Find where the given text appears and provide that cell's center as [X, Y] coordinate. 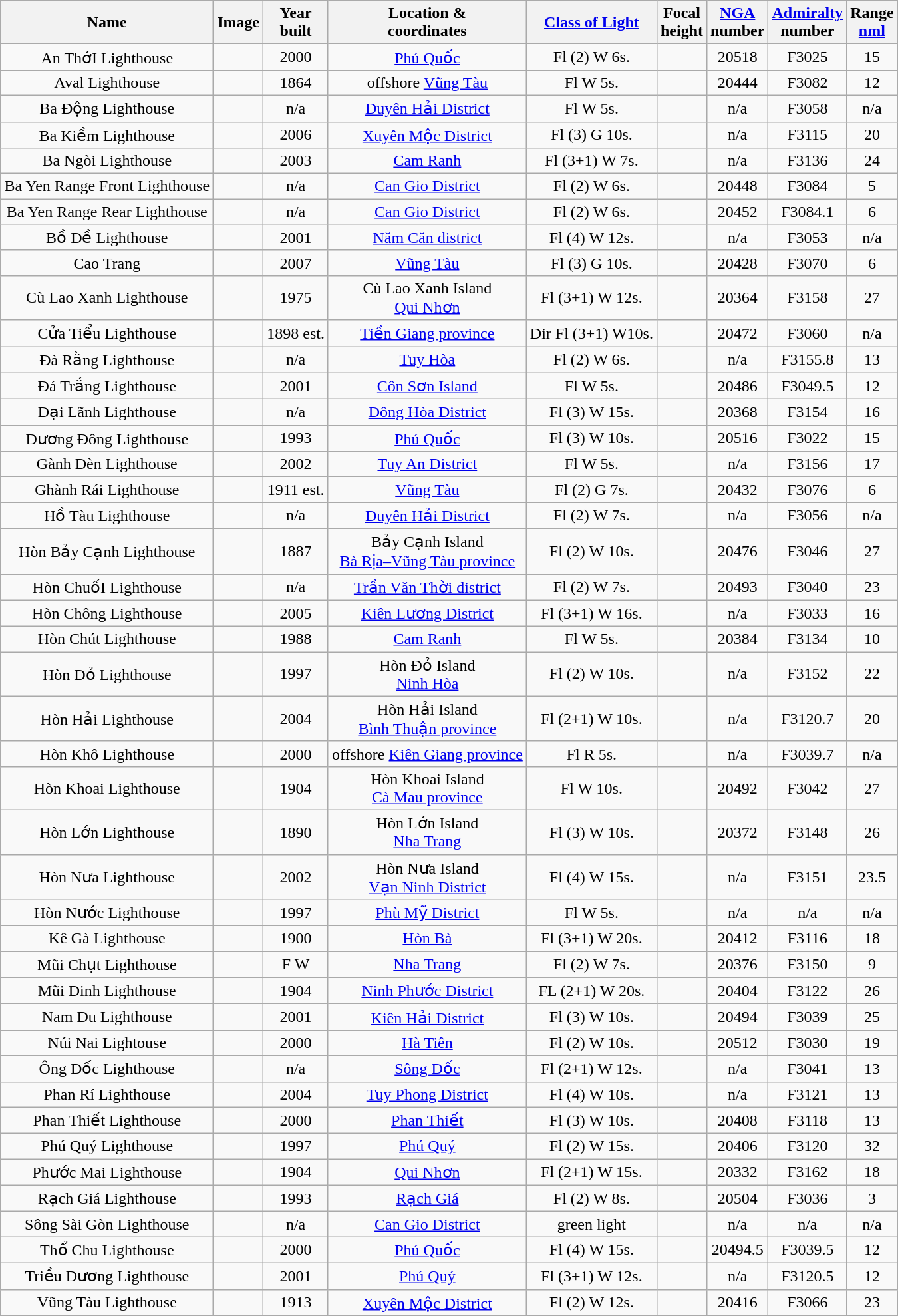
Hòn Nưa IslandVạn Ninh District [427, 877]
Image [238, 23]
Mũi Dinh Lighthouse [107, 991]
F3084.1 [808, 212]
19 [872, 1043]
Admiraltynumber [808, 23]
Ông Đốc Lighthouse [107, 1069]
F3155.8 [808, 359]
F3154 [808, 412]
32 [872, 1146]
20492 [738, 788]
Hòn Lớn IslandNha Trang [427, 832]
Hòn Bảy Cạnh Lighthouse [107, 551]
Gành Đèn Lighthouse [107, 464]
2007 [296, 263]
Fl (4) W 10s. [591, 1094]
F3150 [808, 965]
25 [872, 1017]
F3060 [808, 333]
Kiên Hải District [427, 1017]
1898 est. [296, 333]
20364 [738, 298]
Hòn Bà [427, 939]
Sông Sài Gòn Lighthouse [107, 1224]
Núi Nai Lightouse [107, 1043]
An ThớI Lighthouse [107, 57]
F3122 [808, 991]
F3120 [808, 1146]
F3056 [808, 516]
20406 [738, 1146]
Phan Rí Lighthouse [107, 1094]
F3053 [808, 238]
Hòn Đỏ Island Ninh Hòa [427, 675]
Cù Lao Xanh Lighthouse [107, 298]
Hòn Chút Lighthouse [107, 639]
Hà Tiên [427, 1043]
Hòn Khô Lighthouse [107, 754]
F3084 [808, 186]
Phù Mỹ District [427, 913]
Rạch Giá Lighthouse [107, 1198]
2006 [296, 135]
3 [872, 1198]
Focalheight [681, 23]
F3162 [808, 1172]
F3134 [808, 639]
Location & coordinates [427, 23]
20518 [738, 57]
F3022 [808, 438]
F3136 [808, 161]
F3049.5 [808, 386]
2005 [296, 613]
Cao Trang [107, 263]
1911 est. [296, 490]
F3116 [808, 939]
Đá Trắng Lighthouse [107, 386]
F3156 [808, 464]
20372 [738, 832]
1890 [296, 832]
Trần Văn Thời district [427, 587]
Ninh Phước District [427, 991]
Fl (2+1) W 10s. [591, 719]
Ba Ngòi Lighthouse [107, 161]
Hồ Tàu Lighthouse [107, 516]
Fl (2) G 7s. [591, 490]
offshore Kiên Giang province [427, 754]
20428 [738, 263]
Hòn Lớn Lighthouse [107, 832]
F3039 [808, 1017]
F3120.5 [808, 1276]
Name [107, 23]
F3066 [808, 1303]
Phước Mai Lighthouse [107, 1172]
F3115 [808, 135]
20408 [738, 1120]
2003 [296, 161]
20384 [738, 639]
Hòn Đỏ Lighthouse [107, 675]
10 [872, 639]
Kiên Lương District [427, 613]
24 [872, 161]
Class of Light [591, 23]
F3058 [808, 108]
Đà Rằng Lighthouse [107, 359]
F3076 [808, 490]
20444 [738, 82]
F3082 [808, 82]
Năm Căn district [427, 238]
20332 [738, 1172]
Cù Lao Xanh IslandQui Nhơn [427, 298]
F3039.5 [808, 1250]
20494 [738, 1017]
Rạch Giá [427, 1198]
Thổ Chu Lighthouse [107, 1250]
F3046 [808, 551]
Fl R 5s. [591, 754]
Fl (2) W 12s. [591, 1303]
1900 [296, 939]
Hòn Khoai IslandCà Mau province [427, 788]
Ghành Rái Lighthouse [107, 490]
20448 [738, 186]
Fl (2+1) W 12s. [591, 1069]
Tuy Phong District [427, 1094]
Hòn Hải Lighthouse [107, 719]
Fl (3+1) W 20s. [591, 939]
Fl (3) W 15s. [591, 412]
Tuy An District [427, 464]
Triều Dương Lighthouse [107, 1276]
5 [872, 186]
F3121 [808, 1094]
Vũng Tàu Lighthouse [107, 1303]
Hòn Nưa Lighthouse [107, 877]
Hòn Hải IslandBình Thuận province [427, 719]
F W [296, 965]
17 [872, 464]
Côn Sơn Island [427, 386]
F3070 [808, 263]
20476 [738, 551]
F3036 [808, 1198]
F3152 [808, 675]
9 [872, 965]
1887 [296, 551]
Mũi Chụt Lighthouse [107, 965]
Phan Thiết Lighthouse [107, 1120]
F3030 [808, 1043]
offshore Vũng Tàu [427, 82]
22 [872, 675]
Hòn ChuốI Lighthouse [107, 587]
Hòn Khoai Lighthouse [107, 788]
20486 [738, 386]
Nha Trang [427, 965]
Đông Hòa District [427, 412]
Hòn Chông Lighthouse [107, 613]
Rangenml [872, 23]
20494.5 [738, 1250]
Nam Du Lighthouse [107, 1017]
20472 [738, 333]
1913 [296, 1303]
20452 [738, 212]
Bồ Đề Lighthouse [107, 238]
Hòn Nước Lighthouse [107, 913]
1864 [296, 82]
20376 [738, 965]
F3039.7 [808, 754]
1975 [296, 298]
F3118 [808, 1120]
green light [591, 1224]
Fl (2) W 8s. [591, 1198]
Ba Yen Range Front Lighthouse [107, 186]
F3158 [808, 298]
20516 [738, 438]
NGAnumber [738, 23]
FL (2+1) W 20s. [591, 991]
23.5 [872, 877]
Fl (3+1) W 16s. [591, 613]
Kê Gà Lighthouse [107, 939]
20368 [738, 412]
Đại Lãnh Lighthouse [107, 412]
Fl (2) W 15s. [591, 1146]
20512 [738, 1043]
Fl W 10s. [591, 788]
Fl (3+1) W 7s. [591, 161]
20404 [738, 991]
F3120.7 [808, 719]
F3040 [808, 587]
Yearbuilt [296, 23]
F3042 [808, 788]
Aval Lighthouse [107, 82]
Dương Đông Lighthouse [107, 438]
Tuy Hòa [427, 359]
Qui Nhơn [427, 1172]
Phú Quý Lighthouse [107, 1146]
Tiền Giang province [427, 333]
20504 [738, 1198]
Sông Đốc [427, 1069]
F3151 [808, 877]
F3025 [808, 57]
F3033 [808, 613]
Ba Kiềm Lighthouse [107, 135]
20416 [738, 1303]
20432 [738, 490]
1988 [296, 639]
Fl (4) W 12s. [591, 238]
20412 [738, 939]
Cửa Tiểu Lighthouse [107, 333]
Bảy Cạnh IslandBà Rịa–Vũng Tàu province [427, 551]
Ba Động Lighthouse [107, 108]
20493 [738, 587]
F3041 [808, 1069]
Ba Yen Range Rear Lighthouse [107, 212]
Phan Thiết [427, 1120]
Fl (2+1) W 15s. [591, 1172]
F3148 [808, 832]
Dir Fl (3+1) W10s. [591, 333]
